Find where the given text appears and provide that cell's center as [X, Y] coordinate. 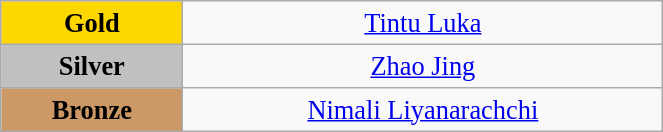
Tintu Luka [423, 22]
Zhao Jing [423, 66]
Gold [92, 22]
Silver [92, 66]
Bronze [92, 109]
Nimali Liyanarachchi [423, 109]
